From the cell containing the given text, extract its center point as [x, y] coordinate. 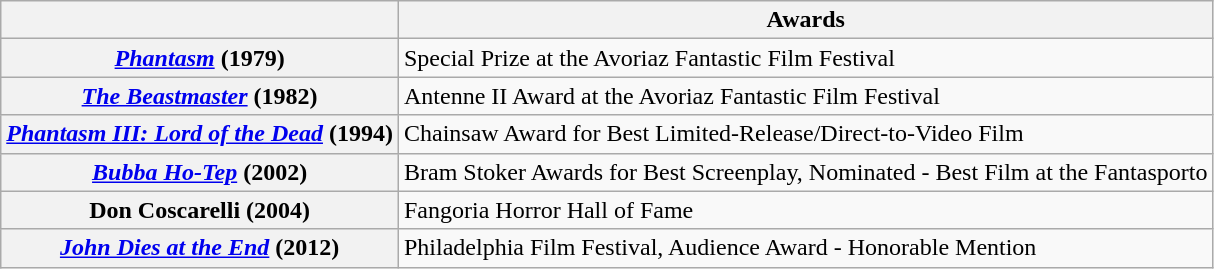
Fangoria Horror Hall of Fame [805, 210]
Phantasm (1979) [200, 58]
Philadelphia Film Festival, Audience Award - Honorable Mention [805, 248]
The Beastmaster (1982) [200, 96]
Bubba Ho-Tep (2002) [200, 172]
Don Coscarelli (2004) [200, 210]
Special Prize at the Avoriaz Fantastic Film Festival [805, 58]
Awards [805, 20]
Bram Stoker Awards for Best Screenplay, Nominated - Best Film at the Fantasporto [805, 172]
Antenne II Award at the Avoriaz Fantastic Film Festival [805, 96]
Phantasm III: Lord of the Dead (1994) [200, 134]
John Dies at the End (2012) [200, 248]
Chainsaw Award for Best Limited-Release/Direct-to-Video Film [805, 134]
